Determine the [x, y] coordinate at the center of the cell enclosing the given text.  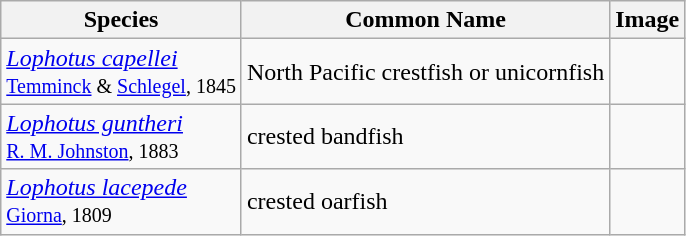
Image [648, 20]
Lophotus capelleiTemminck & Schlegel, 1845 [122, 72]
crested bandfish [425, 136]
Species [122, 20]
Common Name [425, 20]
Lophotus lacepedeGiorna, 1809 [122, 202]
North Pacific crestfish or unicornfish [425, 72]
crested oarfish [425, 202]
Lophotus guntheriR. M. Johnston, 1883 [122, 136]
